Find where the given text appears and provide that cell's center as (x, y) coordinate. 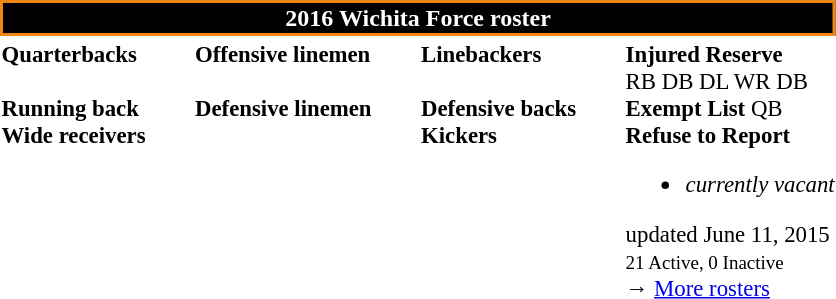
2016 Wichita Force roster (418, 18)
